Provide the (X, Y) coordinate of the cell's center where the given text is located.  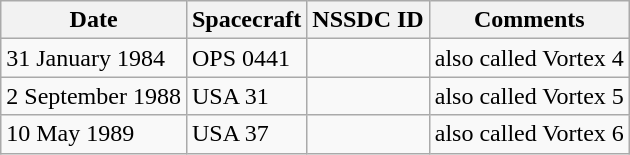
31 January 1984 (94, 58)
10 May 1989 (94, 134)
USA 37 (246, 134)
Comments (529, 20)
Date (94, 20)
also called Vortex 4 (529, 58)
Spacecraft (246, 20)
also called Vortex 6 (529, 134)
USA 31 (246, 96)
OPS 0441 (246, 58)
2 September 1988 (94, 96)
NSSDC ID (368, 20)
also called Vortex 5 (529, 96)
